Determine the [X, Y] coordinate at the center of the cell enclosing the given text.  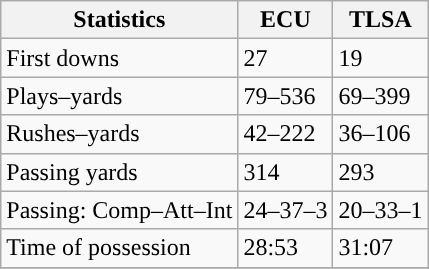
27 [286, 58]
36–106 [380, 134]
24–37–3 [286, 210]
293 [380, 172]
Plays–yards [120, 96]
Time of possession [120, 248]
Rushes–yards [120, 134]
20–33–1 [380, 210]
42–222 [286, 134]
Statistics [120, 20]
69–399 [380, 96]
Passing yards [120, 172]
79–536 [286, 96]
TLSA [380, 20]
31:07 [380, 248]
28:53 [286, 248]
ECU [286, 20]
First downs [120, 58]
19 [380, 58]
314 [286, 172]
Passing: Comp–Att–Int [120, 210]
